Output the [x, y] coordinate of the center of the cell containing the given text.  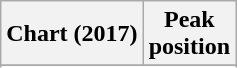
Peak position [189, 34]
Chart (2017) [72, 34]
